For the text-containing cell, return its midpoint in [X, Y] coordinate format. 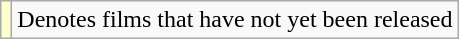
Denotes films that have not yet been released [235, 20]
